For the text-containing cell, return its midpoint in [X, Y] coordinate format. 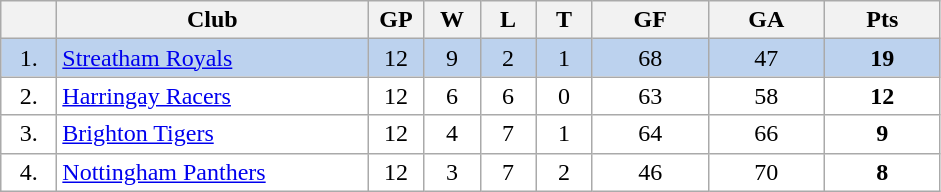
Nottingham Panthers [212, 172]
46 [650, 172]
68 [650, 58]
4 [452, 134]
66 [766, 134]
Club [212, 20]
Harringay Racers [212, 96]
63 [650, 96]
58 [766, 96]
Pts [882, 20]
L [508, 20]
19 [882, 58]
T [564, 20]
GP [396, 20]
GA [766, 20]
47 [766, 58]
1. [29, 58]
8 [882, 172]
2. [29, 96]
0 [564, 96]
W [452, 20]
3 [452, 172]
4. [29, 172]
64 [650, 134]
GF [650, 20]
Streatham Royals [212, 58]
Brighton Tigers [212, 134]
70 [766, 172]
3. [29, 134]
